Extract the (x, y) coordinate from the center of the cell holding the provided text.  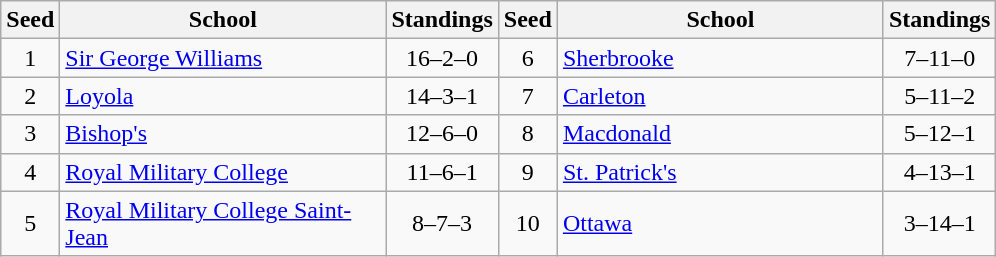
8–7–3 (442, 224)
8 (528, 134)
Bishop's (223, 134)
10 (528, 224)
Royal Military College (223, 172)
4 (30, 172)
9 (528, 172)
Macdonald (720, 134)
5–11–2 (939, 96)
5 (30, 224)
7 (528, 96)
2 (30, 96)
4–13–1 (939, 172)
3 (30, 134)
11–6–1 (442, 172)
14–3–1 (442, 96)
Loyola (223, 96)
3–14–1 (939, 224)
St. Patrick's (720, 172)
12–6–0 (442, 134)
Royal Military College Saint-Jean (223, 224)
Ottawa (720, 224)
16–2–0 (442, 58)
1 (30, 58)
7–11–0 (939, 58)
Sherbrooke (720, 58)
5–12–1 (939, 134)
Carleton (720, 96)
6 (528, 58)
Sir George Williams (223, 58)
